Locate the cell with the specified text and output its [X, Y] center coordinate. 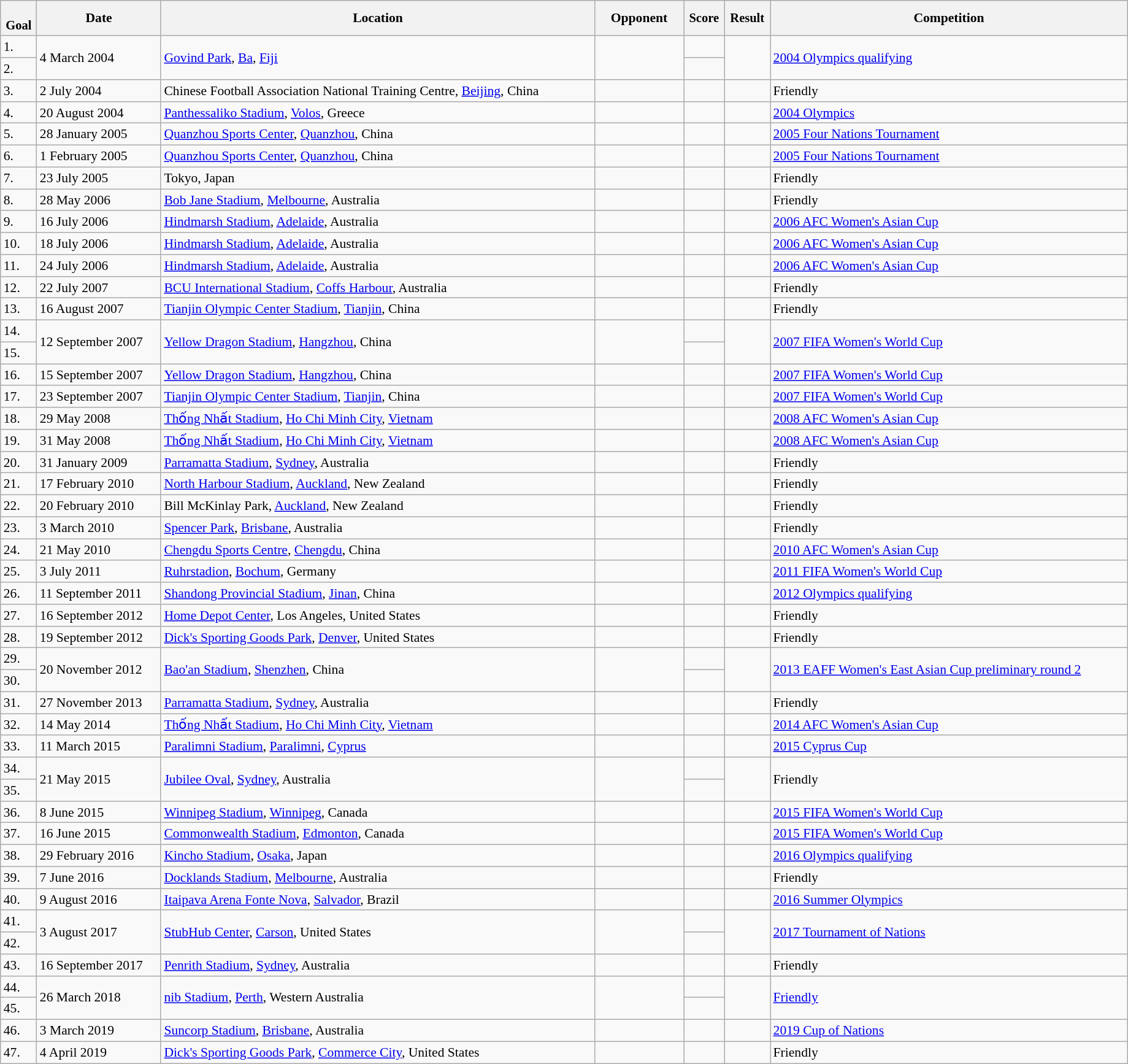
Bao'an Stadium, Shenzhen, China [378, 670]
43. [18, 965]
2019 Cup of Nations [950, 1031]
8. [18, 200]
Opponent [639, 18]
Jubilee Oval, Sydney, Australia [378, 779]
14. [18, 331]
2 July 2004 [99, 91]
12. [18, 288]
2013 EAFF Women's East Asian Cup preliminary round 2 [950, 670]
6. [18, 156]
34. [18, 768]
31 January 2009 [99, 463]
20 November 2012 [99, 670]
2012 Olympics qualifying [950, 593]
Location [378, 18]
Itaipava Arena Fonte Nova, Salvador, Brazil [378, 900]
9 August 2016 [99, 900]
Score [704, 18]
Competition [950, 18]
Date [99, 18]
40. [18, 900]
7 June 2016 [99, 878]
14 May 2014 [99, 725]
20 August 2004 [99, 113]
Winnipeg Stadium, Winnipeg, Canada [378, 812]
23. [18, 528]
27. [18, 615]
Shandong Provincial Stadium, Jinan, China [378, 593]
26 March 2018 [99, 998]
20 February 2010 [99, 506]
27 November 2013 [99, 703]
15. [18, 353]
28 January 2005 [99, 134]
47. [18, 1053]
46. [18, 1031]
Chengdu Sports Centre, Chengdu, China [378, 550]
15 September 2007 [99, 375]
16. [18, 375]
Paralimni Stadium, Paralimni, Cyprus [378, 747]
2016 Olympics qualifying [950, 856]
11. [18, 266]
13. [18, 309]
44. [18, 987]
21. [18, 484]
23 July 2005 [99, 179]
2016 Summer Olympics [950, 900]
Ruhrstadion, Bochum, Germany [378, 572]
Panthessaliko Stadium, Volos, Greece [378, 113]
Docklands Stadium, Melbourne, Australia [378, 878]
21 May 2015 [99, 779]
Dick's Sporting Goods Park, Denver, United States [378, 638]
Bob Jane Stadium, Melbourne, Australia [378, 200]
2004 Olympics qualifying [950, 58]
22. [18, 506]
16 August 2007 [99, 309]
31 May 2008 [99, 441]
29. [18, 659]
2017 Tournament of Nations [950, 933]
Chinese Football Association National Training Centre, Beijing, China [378, 91]
24 July 2006 [99, 266]
17. [18, 397]
Spencer Park, Brisbane, Australia [378, 528]
17 February 2010 [99, 484]
20. [18, 463]
25. [18, 572]
Home Depot Center, Los Angeles, United States [378, 615]
31. [18, 703]
Govind Park, Ba, Fiji [378, 58]
Penrith Stadium, Sydney, Australia [378, 965]
Tokyo, Japan [378, 179]
5. [18, 134]
1 February 2005 [99, 156]
41. [18, 922]
12 September 2007 [99, 342]
4. [18, 113]
3 March 2010 [99, 528]
29 May 2008 [99, 418]
16 September 2012 [99, 615]
18 July 2006 [99, 244]
2. [18, 69]
37. [18, 834]
38. [18, 856]
29 February 2016 [99, 856]
3 August 2017 [99, 933]
45. [18, 1009]
33. [18, 747]
nib Stadium, Perth, Western Australia [378, 998]
18. [18, 418]
3 July 2011 [99, 572]
10. [18, 244]
Dick's Sporting Goods Park, Commerce City, United States [378, 1053]
28. [18, 638]
21 May 2010 [99, 550]
28 May 2006 [99, 200]
StubHub Center, Carson, United States [378, 933]
11 September 2011 [99, 593]
22 July 2007 [99, 288]
26. [18, 593]
2014 AFC Women's Asian Cup [950, 725]
1. [18, 47]
16 June 2015 [99, 834]
23 September 2007 [99, 397]
16 September 2017 [99, 965]
3 March 2019 [99, 1031]
32. [18, 725]
19 September 2012 [99, 638]
Result [747, 18]
4 March 2004 [99, 58]
42. [18, 943]
Bill McKinlay Park, Auckland, New Zealand [378, 506]
7. [18, 179]
36. [18, 812]
11 March 2015 [99, 747]
2004 Olympics [950, 113]
3. [18, 91]
Commonwealth Stadium, Edmonton, Canada [378, 834]
35. [18, 790]
Goal [18, 18]
24. [18, 550]
30. [18, 681]
North Harbour Stadium, Auckland, New Zealand [378, 484]
16 July 2006 [99, 222]
2010 AFC Women's Asian Cup [950, 550]
9. [18, 222]
4 April 2019 [99, 1053]
2011 FIFA Women's World Cup [950, 572]
Kincho Stadium, Osaka, Japan [378, 856]
Suncorp Stadium, Brisbane, Australia [378, 1031]
39. [18, 878]
8 June 2015 [99, 812]
BCU International Stadium, Coffs Harbour, Australia [378, 288]
2015 Cyprus Cup [950, 747]
19. [18, 441]
